Identify which cell holds the provided text, then report its (x, y) central coordinate. 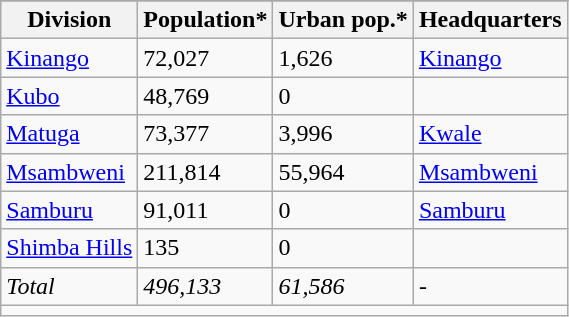
73,377 (206, 134)
Headquarters (490, 20)
Shimba Hills (70, 248)
72,027 (206, 58)
135 (206, 248)
- (490, 286)
Division (70, 20)
Urban pop.* (343, 20)
Population* (206, 20)
Kubo (70, 96)
61,586 (343, 286)
3,996 (343, 134)
211,814 (206, 172)
91,011 (206, 210)
48,769 (206, 96)
Kwale (490, 134)
Matuga (70, 134)
55,964 (343, 172)
Total (70, 286)
496,133 (206, 286)
1,626 (343, 58)
